Detect which cell encompasses the target text, then output its (X, Y) center coordinate. 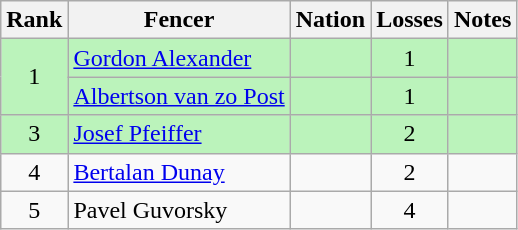
Pavel Guvorsky (179, 210)
Notes (482, 20)
Gordon Alexander (179, 58)
Losses (410, 20)
Nation (330, 20)
Bertalan Dunay (179, 172)
3 (34, 134)
5 (34, 210)
Josef Pfeiffer (179, 134)
Albertson van zo Post (179, 96)
Fencer (179, 20)
Rank (34, 20)
